Pinpoint the cell where the given text exists, returning its [x, y] midpoint coordinate. 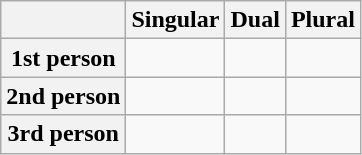
Plural [322, 20]
2nd person [64, 96]
1st person [64, 58]
3rd person [64, 134]
Singular [176, 20]
Dual [255, 20]
